From the cell containing the given text, extract its center point as [X, Y] coordinate. 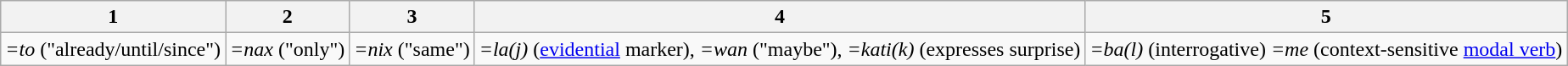
2 [288, 17]
1 [114, 17]
3 [412, 17]
=la(j) (evidential marker), =wan ("maybe"), =kati(k) (expresses surprise) [780, 49]
=to ("already/until/since") [114, 49]
=nix ("same") [412, 49]
4 [780, 17]
5 [1326, 17]
=nax ("only") [288, 49]
=ba(l) (interrogative) =me (context-sensitive modal verb) [1326, 49]
